Return the [X, Y] coordinate for the center point of the cell that contains the specified text.  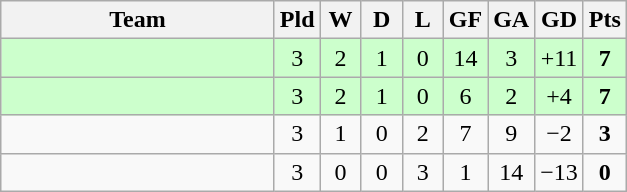
+11 [560, 58]
D [382, 20]
W [340, 20]
−2 [560, 134]
Pts [604, 20]
GD [560, 20]
6 [465, 96]
−13 [560, 172]
9 [512, 134]
GF [465, 20]
+4 [560, 96]
Pld [297, 20]
Team [138, 20]
L [422, 20]
GA [512, 20]
